Provide the [x, y] coordinate of the cell's center where the given text is located.  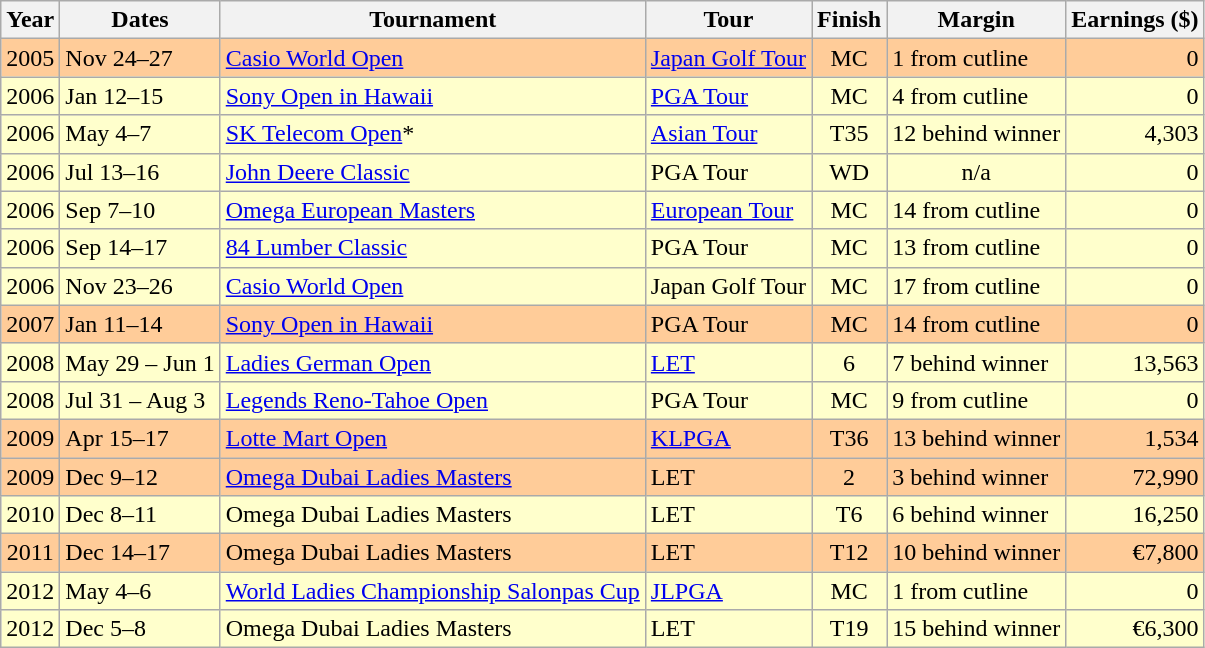
12 behind winner [976, 134]
6 [850, 362]
Margin [976, 20]
13 behind winner [976, 438]
Tournament [432, 20]
European Tour [728, 210]
Nov 23–26 [140, 286]
13 from cutline [976, 248]
Omega European Masters [432, 210]
Dec 8–11 [140, 515]
15 behind winner [976, 629]
17 from cutline [976, 286]
3 behind winner [976, 477]
T19 [850, 629]
2 [850, 477]
Dates [140, 20]
13,563 [1135, 362]
1,534 [1135, 438]
Sep 14–17 [140, 248]
Asian Tour [728, 134]
WD [850, 172]
Apr 15–17 [140, 438]
72,990 [1135, 477]
7 behind winner [976, 362]
John Deere Classic [432, 172]
Jul 13–16 [140, 172]
Jul 31 – Aug 3 [140, 400]
Jan 12–15 [140, 96]
9 from cutline [976, 400]
6 behind winner [976, 515]
10 behind winner [976, 553]
T6 [850, 515]
SK Telecom Open* [432, 134]
World Ladies Championship Salonpas Cup [432, 591]
16,250 [1135, 515]
Jan 11–14 [140, 324]
Earnings ($) [1135, 20]
Dec 5–8 [140, 629]
4,303 [1135, 134]
Legends Reno-Tahoe Open [432, 400]
€7,800 [1135, 553]
T36 [850, 438]
May 4–7 [140, 134]
Lotte Mart Open [432, 438]
Sep 7–10 [140, 210]
Dec 14–17 [140, 553]
Ladies German Open [432, 362]
JLPGA [728, 591]
KLPGA [728, 438]
84 Lumber Classic [432, 248]
T12 [850, 553]
Year [30, 20]
Nov 24–27 [140, 58]
2007 [30, 324]
€6,300 [1135, 629]
Finish [850, 20]
Dec 9–12 [140, 477]
2010 [30, 515]
T35 [850, 134]
Tour [728, 20]
May 29 – Jun 1 [140, 362]
2005 [30, 58]
4 from cutline [976, 96]
n/a [976, 172]
May 4–6 [140, 591]
2011 [30, 553]
